Capture the cell that displays the provided text and extract its (x, y) central coordinate. 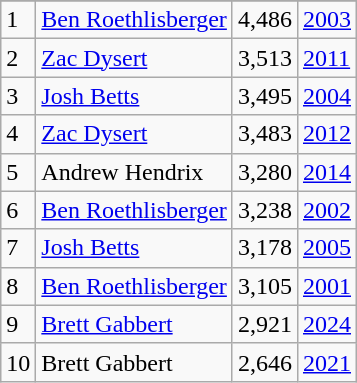
2011 (326, 58)
3,178 (264, 248)
3,513 (264, 58)
3,105 (264, 286)
2005 (326, 248)
8 (18, 286)
5 (18, 172)
3,495 (264, 96)
2014 (326, 172)
3 (18, 96)
6 (18, 210)
2012 (326, 134)
2021 (326, 362)
2,921 (264, 324)
4,486 (264, 20)
2003 (326, 20)
4 (18, 134)
2,646 (264, 362)
3,483 (264, 134)
3,280 (264, 172)
2 (18, 58)
10 (18, 362)
7 (18, 248)
2002 (326, 210)
2004 (326, 96)
9 (18, 324)
1 (18, 20)
3,238 (264, 210)
2001 (326, 286)
Andrew Hendrix (134, 172)
2024 (326, 324)
